For the text-containing cell, return its midpoint in (X, Y) coordinate format. 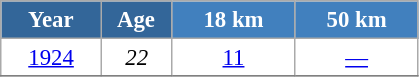
Age (136, 20)
11 (234, 58)
1924 (52, 58)
22 (136, 58)
— (356, 58)
50 km (356, 20)
18 km (234, 20)
Year (52, 20)
